Return the [x, y] coordinate for the center point of the cell that contains the specified text.  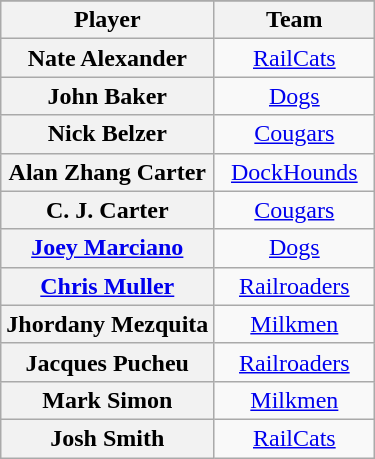
C. J. Carter [108, 210]
Joey Marciano [108, 248]
Josh Smith [108, 438]
Player [108, 20]
Nate Alexander [108, 58]
Alan Zhang Carter [108, 172]
Chris Muller [108, 286]
DockHounds [294, 172]
Jacques Pucheu [108, 362]
Jhordany Mezquita [108, 324]
Nick Belzer [108, 134]
Mark Simon [108, 400]
John Baker [108, 96]
Team [294, 20]
